Detect which cell encompasses the target text, then output its (X, Y) center coordinate. 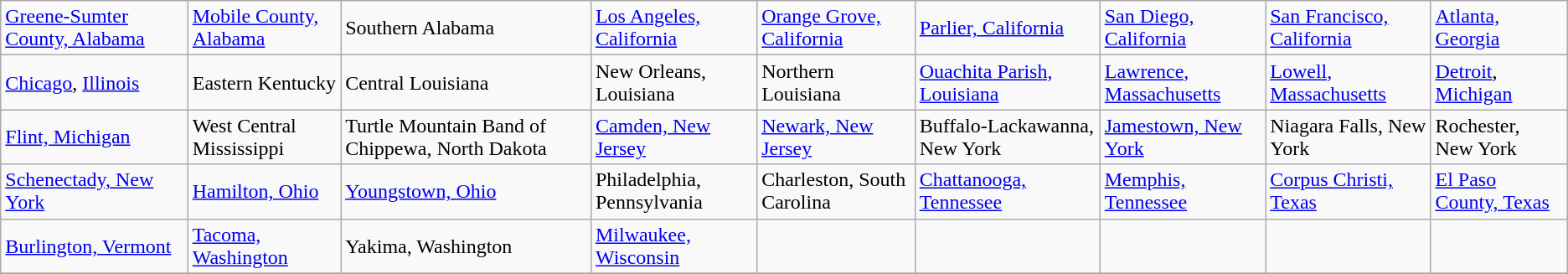
Burlington, Vermont (94, 246)
Jamestown, New York (1183, 137)
Greene-Sumter County, Alabama (94, 28)
Detroit, Michigan (1499, 82)
Corpus Christi, Texas (1349, 191)
West Central Mississippi (264, 137)
Flint, Michigan (94, 137)
San Diego, California (1183, 28)
San Francisco, California (1349, 28)
Youngstown, Ohio (466, 191)
Orange Grove, California (836, 28)
Atlanta, Georgia (1499, 28)
Chicago, Illinois (94, 82)
Parlier, California (1007, 28)
Chattanooga, Tennessee (1007, 191)
Niagara Falls, New York (1349, 137)
Camden, New Jersey (673, 137)
Buffalo-Lackawanna, New York (1007, 137)
Lawrence, Massachusetts (1183, 82)
Yakima, Washington (466, 246)
Eastern Kentucky (264, 82)
Lowell, Massachusetts (1349, 82)
El Paso County, Texas (1499, 191)
Central Louisiana (466, 82)
Charleston, South Carolina (836, 191)
Philadelphia, Pennsylvania (673, 191)
Ouachita Parish, Louisiana (1007, 82)
Northern Louisiana (836, 82)
Memphis, Tennessee (1183, 191)
Southern Alabama (466, 28)
Hamilton, Ohio (264, 191)
Los Angeles, California (673, 28)
Mobile County, Alabama (264, 28)
New Orleans, Louisiana (673, 82)
Rochester, New York (1499, 137)
Tacoma, Washington (264, 246)
Milwaukee, Wisconsin (673, 246)
Schenectady, New York (94, 191)
Newark, New Jersey (836, 137)
Turtle Mountain Band of Chippewa, North Dakota (466, 137)
